Detect which cell encompasses the target text, then output its [x, y] center coordinate. 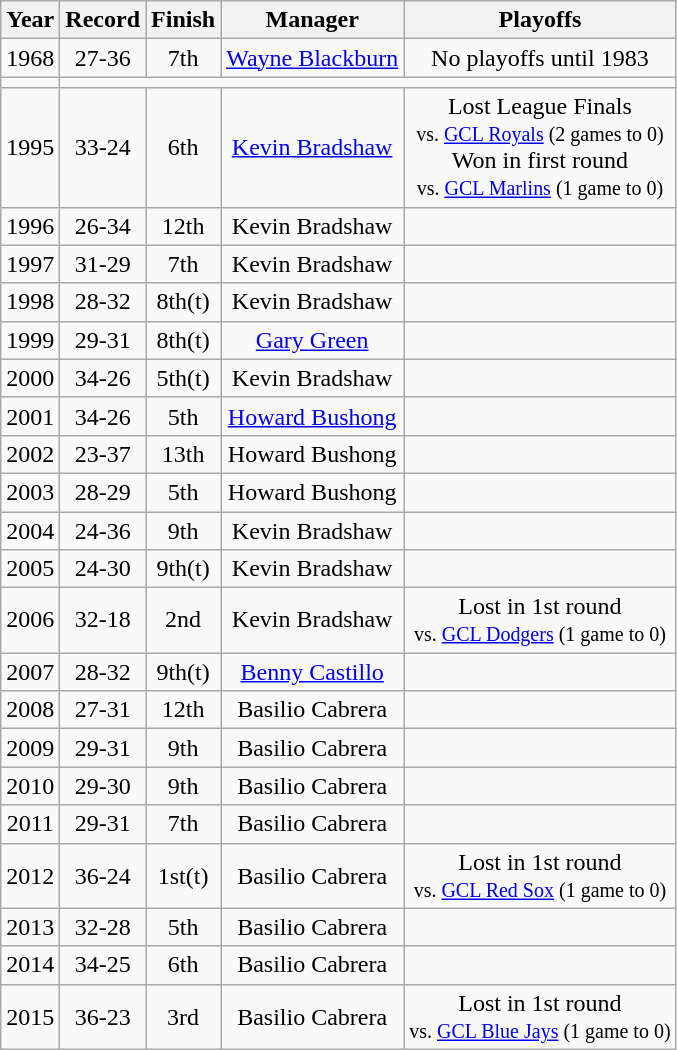
1st(t) [184, 876]
32-18 [103, 620]
1995 [30, 148]
32-28 [103, 927]
1998 [30, 302]
Benny Castillo [312, 672]
3rd [184, 1016]
Lost League Finalsvs. GCL Royals (2 games to 0)Won in first roundvs. GCL Marlins (1 game to 0) [540, 148]
2015 [30, 1016]
23-37 [103, 454]
27-31 [103, 710]
Year [30, 20]
No playoffs until 1983 [540, 58]
2014 [30, 965]
1996 [30, 226]
1999 [30, 340]
Lost in 1st roundvs. GCL Blue Jays (1 game to 0) [540, 1016]
26-34 [103, 226]
Manager [312, 20]
2007 [30, 672]
1968 [30, 58]
Record [103, 20]
28-29 [103, 492]
36-24 [103, 876]
33-24 [103, 148]
1997 [30, 264]
2003 [30, 492]
Finish [184, 20]
2004 [30, 531]
31-29 [103, 264]
34-25 [103, 965]
Wayne Blackburn [312, 58]
2006 [30, 620]
24-30 [103, 569]
36-23 [103, 1016]
2002 [30, 454]
2011 [30, 824]
2000 [30, 378]
2nd [184, 620]
2013 [30, 927]
27-36 [103, 58]
2012 [30, 876]
2010 [30, 786]
2005 [30, 569]
29-30 [103, 786]
2001 [30, 416]
Gary Green [312, 340]
5th(t) [184, 378]
2008 [30, 710]
24-36 [103, 531]
Lost in 1st roundvs. GCL Dodgers (1 game to 0) [540, 620]
2009 [30, 748]
Playoffs [540, 20]
13th [184, 454]
Lost in 1st roundvs. GCL Red Sox (1 game to 0) [540, 876]
